Extract the (x, y) coordinate from the center of the cell holding the provided text.  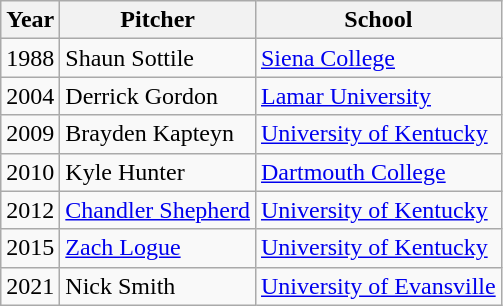
2009 (30, 134)
1988 (30, 58)
2004 (30, 96)
2012 (30, 210)
Lamar University (378, 96)
Year (30, 20)
University of Evansville (378, 286)
Chandler Shepherd (158, 210)
Siena College (378, 58)
2021 (30, 286)
Pitcher (158, 20)
Dartmouth College (378, 172)
Nick Smith (158, 286)
School (378, 20)
Kyle Hunter (158, 172)
Shaun Sottile (158, 58)
Brayden Kapteyn (158, 134)
2010 (30, 172)
Zach Logue (158, 248)
2015 (30, 248)
Derrick Gordon (158, 96)
